Locate the cell with the specified text and output its (x, y) center coordinate. 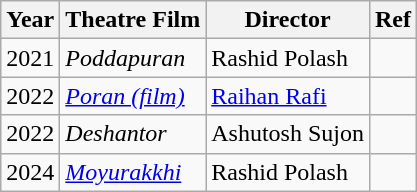
Deshantor (133, 134)
Ashutosh Sujon (288, 134)
Ref (392, 20)
2021 (30, 58)
Year (30, 20)
Raihan Rafi (288, 96)
2024 (30, 172)
Theatre Film (133, 20)
Director (288, 20)
Moyurakkhi (133, 172)
Poddapuran (133, 58)
Poran (film) (133, 96)
